Return [X, Y] of the center of cell containing provided text 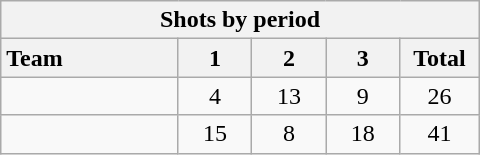
2 [289, 58]
Team [90, 58]
Total [440, 58]
4 [215, 96]
Shots by period [240, 20]
8 [289, 134]
41 [440, 134]
18 [363, 134]
3 [363, 58]
13 [289, 96]
1 [215, 58]
26 [440, 96]
9 [363, 96]
15 [215, 134]
